Find where the given text appears and provide that cell's center as (x, y) coordinate. 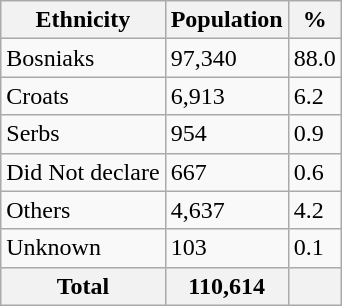
0.9 (314, 134)
% (314, 20)
954 (226, 134)
6.2 (314, 96)
110,614 (226, 286)
Croats (83, 96)
Bosniaks (83, 58)
4.2 (314, 210)
97,340 (226, 58)
0.6 (314, 172)
667 (226, 172)
Population (226, 20)
6,913 (226, 96)
Others (83, 210)
88.0 (314, 58)
Total (83, 286)
Serbs (83, 134)
103 (226, 248)
Unknown (83, 248)
Did Not declare (83, 172)
0.1 (314, 248)
Ethnicity (83, 20)
4,637 (226, 210)
